Find where the given text appears and provide that cell's center as [X, Y] coordinate. 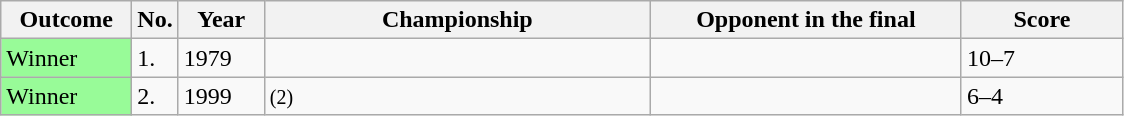
Opponent in the final [806, 20]
Score [1042, 20]
1979 [221, 58]
No. [155, 20]
Year [221, 20]
2. [155, 96]
1. [155, 58]
1999 [221, 96]
6–4 [1042, 96]
(2) [457, 96]
10–7 [1042, 58]
Championship [457, 20]
Outcome [66, 20]
